Detect which cell encompasses the target text, then output its [X, Y] center coordinate. 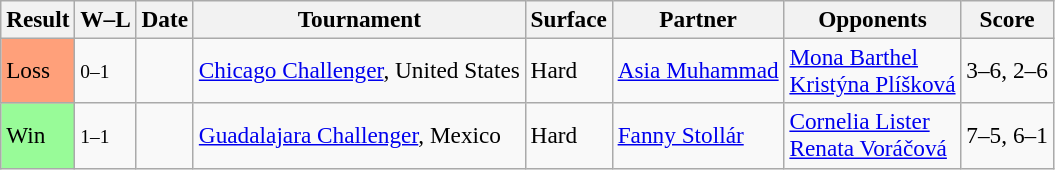
Partner [698, 19]
Chicago Challenger, United States [359, 70]
3–6, 2–6 [1007, 70]
Result [38, 19]
0–1 [106, 70]
Date [164, 19]
Loss [38, 70]
Tournament [359, 19]
Surface [568, 19]
Win [38, 136]
W–L [106, 19]
Opponents [872, 19]
Cornelia Lister Renata Voráčová [872, 136]
Score [1007, 19]
7–5, 6–1 [1007, 136]
Asia Muhammad [698, 70]
Mona Barthel Kristýna Plíšková [872, 70]
Fanny Stollár [698, 136]
1–1 [106, 136]
Guadalajara Challenger, Mexico [359, 136]
